Extract the (X, Y) coordinate from the center of the cell holding the provided text.  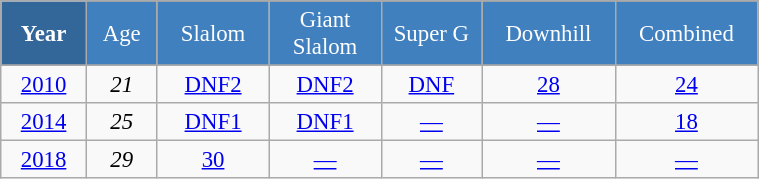
Combined (686, 34)
2014 (44, 122)
Super G (432, 34)
Age (122, 34)
GiantSlalom (325, 34)
Slalom (213, 34)
2018 (44, 160)
Downhill (549, 34)
18 (686, 122)
29 (122, 160)
28 (549, 85)
30 (213, 160)
Year (44, 34)
25 (122, 122)
2010 (44, 85)
DNF (432, 85)
24 (686, 85)
21 (122, 85)
